Return the [X, Y] coordinate for the center point of the cell that contains the specified text.  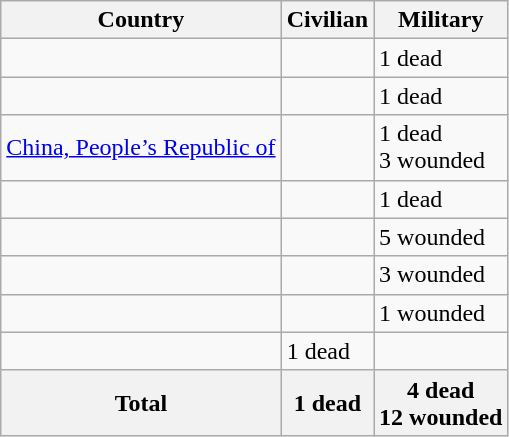
Country [141, 20]
Military [441, 20]
Total [141, 402]
China, People’s Republic of [141, 148]
Civilian [327, 20]
1 wounded [441, 313]
5 wounded [441, 237]
3 wounded [441, 275]
1 dead3 wounded [441, 148]
4 dead12 wounded [441, 402]
